Scan for the cell matching the given text and deliver its [x, y] coordinate at center. 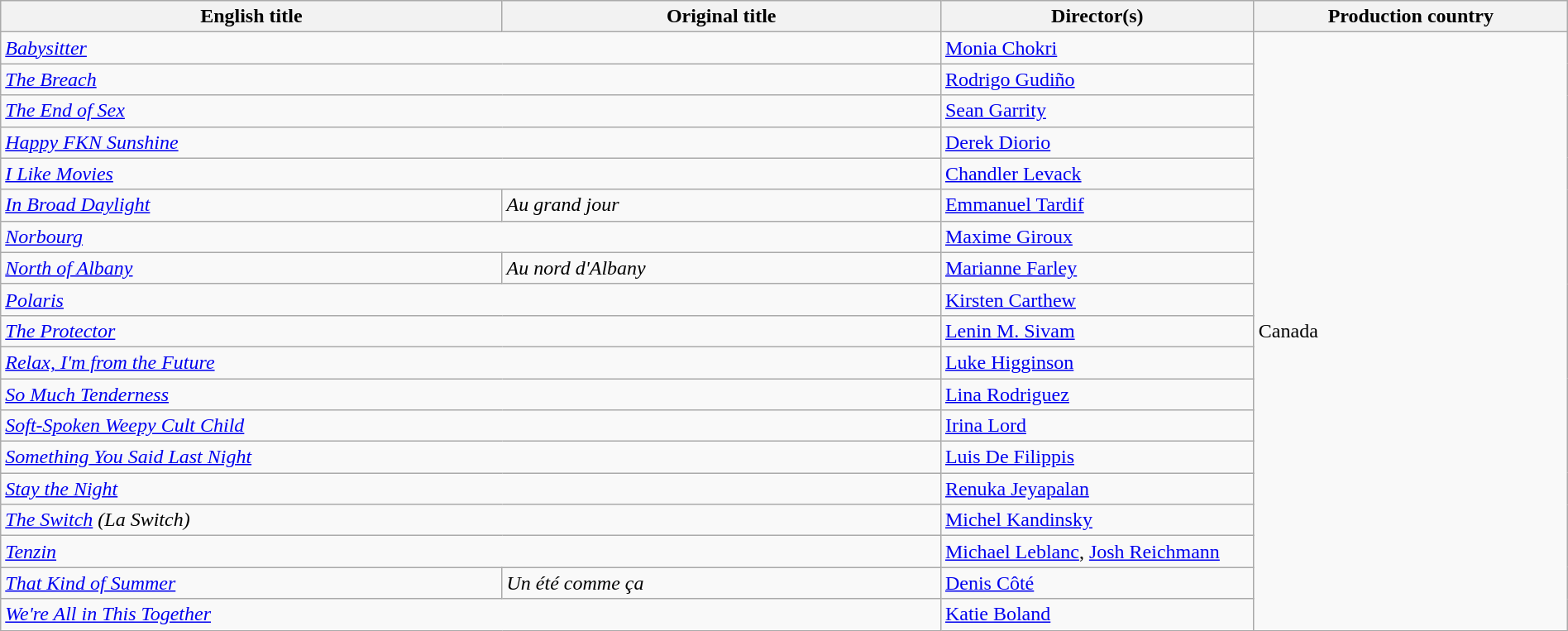
Rodrigo Gudiño [1097, 79]
We're All in This Together [471, 614]
Production country [1411, 17]
Michel Kandinsky [1097, 520]
Irina Lord [1097, 426]
Renuka Jeyapalan [1097, 489]
The Breach [471, 79]
Au nord d'Albany [721, 268]
The End of Sex [471, 111]
So Much Tenderness [471, 394]
Director(s) [1097, 17]
Happy FKN Sunshine [471, 142]
Marianne Farley [1097, 268]
Original title [721, 17]
Maxime Giroux [1097, 237]
Monia Chokri [1097, 48]
Lenin M. Sivam [1097, 331]
Sean Garrity [1097, 111]
Polaris [471, 299]
Katie Boland [1097, 614]
The Protector [471, 331]
Luke Higginson [1097, 362]
English title [251, 17]
I Like Movies [471, 174]
The Switch (La Switch) [471, 520]
Canada [1411, 331]
Relax, I'm from the Future [471, 362]
Luis De Filippis [1097, 457]
Au grand jour [721, 205]
Babysitter [471, 48]
North of Albany [251, 268]
In Broad Daylight [251, 205]
Something You Said Last Night [471, 457]
That Kind of Summer [251, 583]
Chandler Levack [1097, 174]
Kirsten Carthew [1097, 299]
Soft-Spoken Weepy Cult Child [471, 426]
Derek Diorio [1097, 142]
Tenzin [471, 552]
Norbourg [471, 237]
Stay the Night [471, 489]
Michael Leblanc, Josh Reichmann [1097, 552]
Un été comme ça [721, 583]
Denis Côté [1097, 583]
Emmanuel Tardif [1097, 205]
Lina Rodriguez [1097, 394]
